Search for the cell housing the specified text and yield its [x, y] center coordinate. 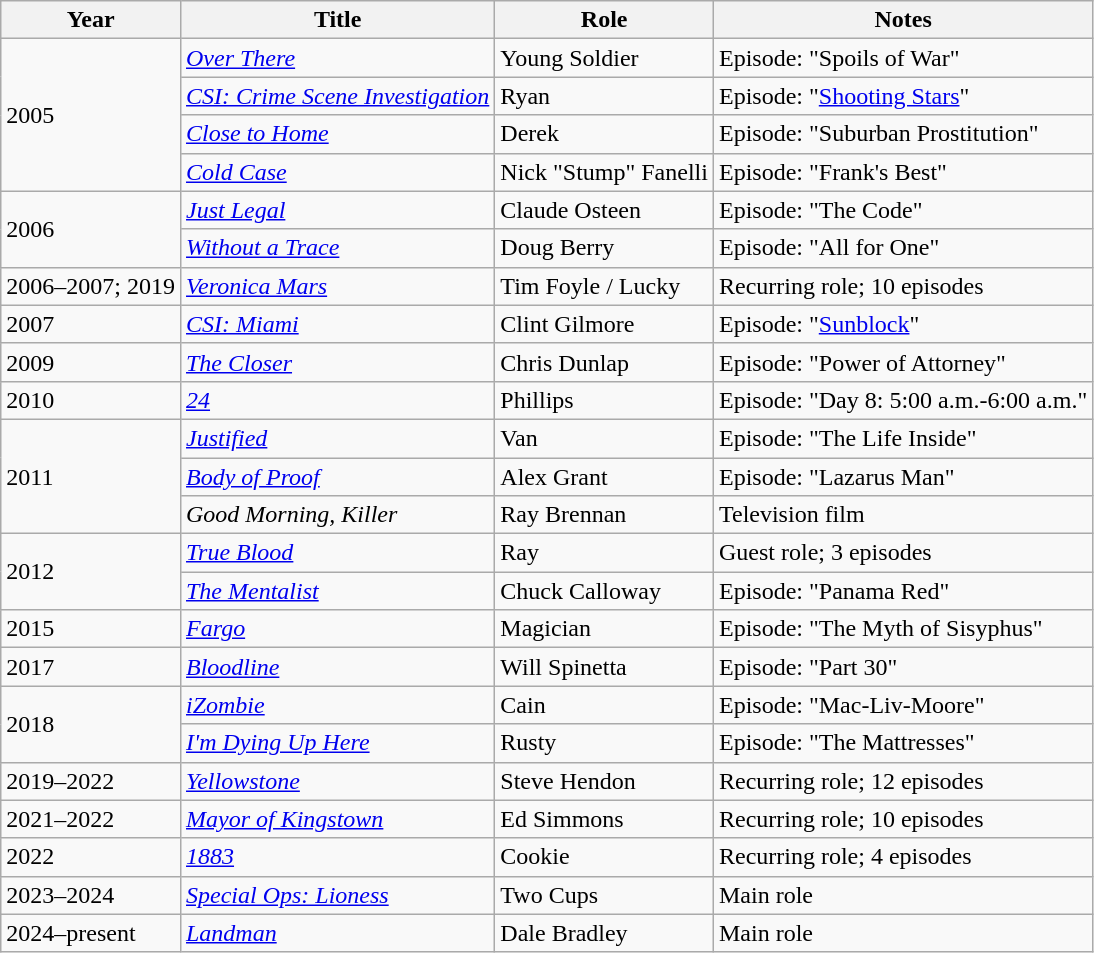
2010 [91, 400]
Alex Grant [604, 477]
Recurring role; 12 episodes [902, 781]
Just Legal [337, 210]
Episode: "Panama Red" [902, 591]
Yellowstone [337, 781]
2006–2007; 2019 [91, 286]
Recurring role; 4 episodes [902, 857]
Cookie [604, 857]
2022 [91, 857]
Claude Osteen [604, 210]
Close to Home [337, 134]
2021–2022 [91, 819]
Year [91, 20]
Episode: "Lazarus Man" [902, 477]
2005 [91, 115]
Landman [337, 933]
2018 [91, 724]
Episode: "Frank's Best" [902, 172]
Episode: "The Mattresses" [902, 743]
24 [337, 400]
2015 [91, 629]
CSI: Crime Scene Investigation [337, 96]
2023–2024 [91, 895]
Cold Case [337, 172]
Derek [604, 134]
2019–2022 [91, 781]
Without a Trace [337, 248]
Notes [902, 20]
Episode: "Mac-Liv-Moore" [902, 705]
Tim Foyle / Lucky [604, 286]
Steve Hendon [604, 781]
Episode: "Day 8: 5:00 a.m.-6:00 a.m." [902, 400]
Veronica Mars [337, 286]
Episode: "The Code" [902, 210]
Van [604, 438]
2024–present [91, 933]
2017 [91, 667]
The Closer [337, 362]
True Blood [337, 553]
Role [604, 20]
Episode: "Power of Attorney" [902, 362]
CSI: Miami [337, 324]
Episode: "Spoils of War" [902, 58]
Good Morning, Killer [337, 515]
Doug Berry [604, 248]
Phillips [604, 400]
I'm Dying Up Here [337, 743]
2009 [91, 362]
Episode: "Sunblock" [902, 324]
Fargo [337, 629]
Guest role; 3 episodes [902, 553]
Title [337, 20]
Television film [902, 515]
Ed Simmons [604, 819]
Justified [337, 438]
Bloodline [337, 667]
Episode: "All for One" [902, 248]
Magician [604, 629]
Two Cups [604, 895]
Young Soldier [604, 58]
Episode: "The Myth of Sisyphus" [902, 629]
2012 [91, 572]
Special Ops: Lioness [337, 895]
Nick "Stump" Fanelli [604, 172]
Rusty [604, 743]
Clint Gilmore [604, 324]
Ryan [604, 96]
Over There [337, 58]
Episode: "Shooting Stars" [902, 96]
Cain [604, 705]
2007 [91, 324]
Episode: "Part 30" [902, 667]
2011 [91, 476]
Episode: "The Life Inside" [902, 438]
Dale Bradley [604, 933]
iZombie [337, 705]
Chris Dunlap [604, 362]
1883 [337, 857]
Ray Brennan [604, 515]
The Mentalist [337, 591]
Body of Proof [337, 477]
Episode: "Suburban Prostitution" [902, 134]
2006 [91, 229]
Ray [604, 553]
Mayor of Kingstown [337, 819]
Will Spinetta [604, 667]
Chuck Calloway [604, 591]
